Locate the cell with the specified text and output its (X, Y) center coordinate. 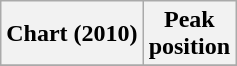
Chart (2010) (72, 34)
Peakposition (189, 34)
